Extract the [X, Y] coordinate from the center of the cell holding the provided text.  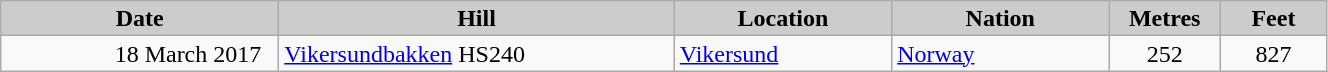
Location [782, 18]
Hill [476, 18]
Date [140, 18]
Vikersund [782, 54]
Metres [1164, 18]
827 [1273, 54]
Vikersundbakken HS240 [476, 54]
Nation [1000, 18]
252 [1164, 54]
Feet [1273, 18]
Norway [1000, 54]
18 March 2017 [140, 54]
